Detect which cell encompasses the target text, then output its [x, y] center coordinate. 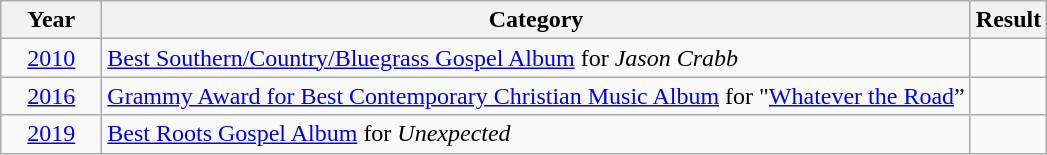
2010 [52, 58]
Best Southern/Country/Bluegrass Gospel Album for Jason Crabb [536, 58]
2016 [52, 96]
Category [536, 20]
2019 [52, 134]
Best Roots Gospel Album for Unexpected [536, 134]
Year [52, 20]
Result [1008, 20]
Grammy Award for Best Contemporary Christian Music Album for "Whatever the Road” [536, 96]
